Detect which cell encompasses the target text, then output its (x, y) center coordinate. 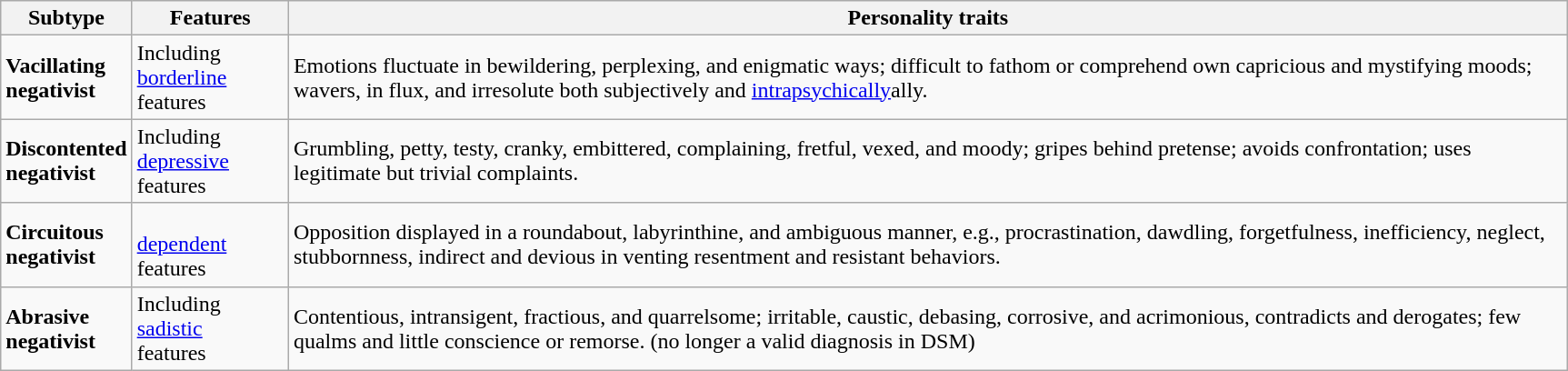
Including borderlinefeatures (210, 77)
Discontentednegativist (66, 161)
Features (210, 18)
Including depressivefeatures (210, 161)
Circuitousnegativist (66, 245)
Vacillatingnegativist (66, 77)
dependent features (210, 245)
Including sadisticfeatures (210, 328)
Abrasivenegativist (66, 328)
Subtype (66, 18)
Personality traits (927, 18)
